Pinpoint the cell where the given text exists, returning its [X, Y] midpoint coordinate. 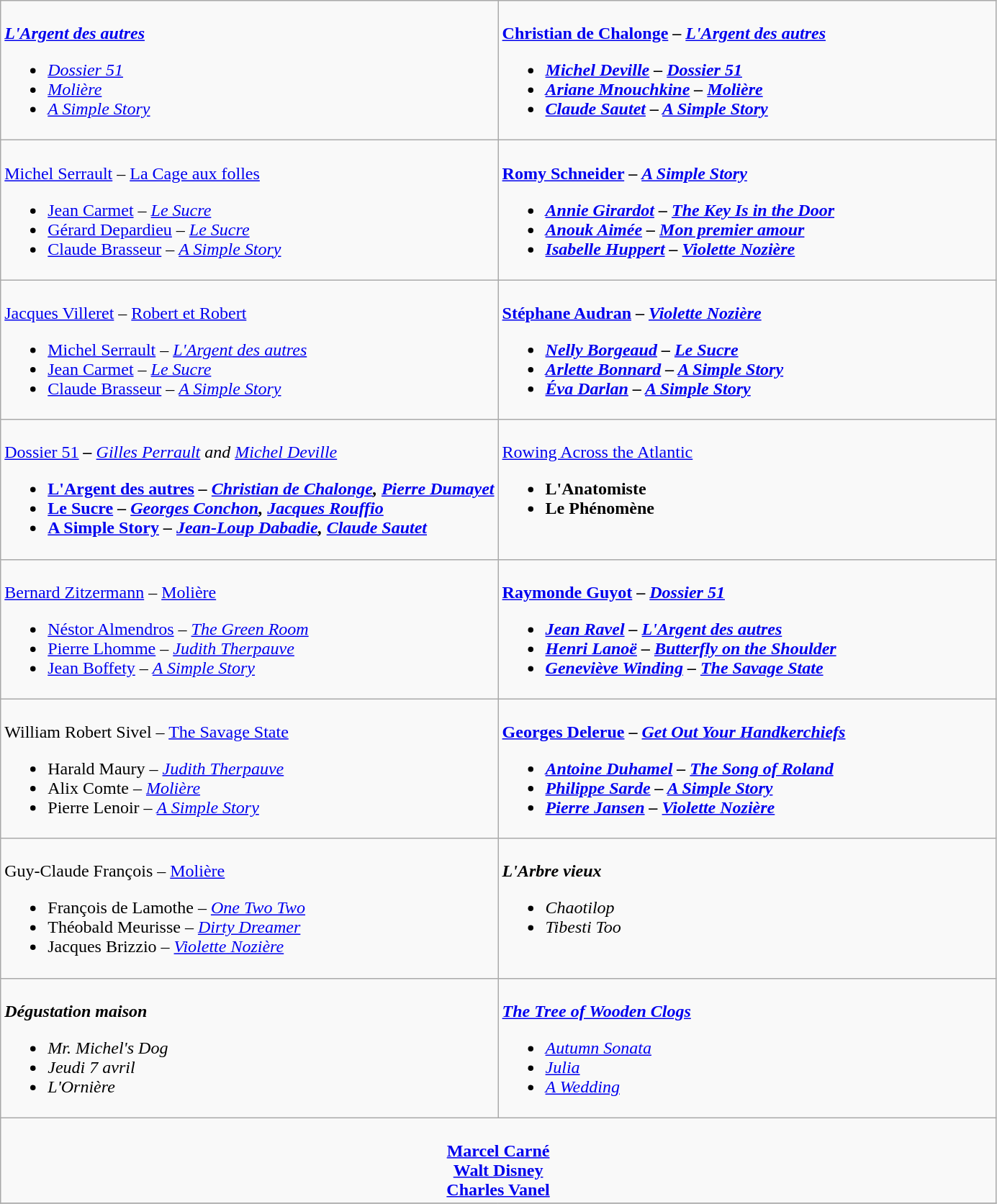
Stéphane Audran – Violette NozièreNelly Borgeaud – Le SucreArlette Bonnard – A Simple StoryÉva Darlan – A Simple Story [747, 350]
Bernard Zitzermann – MolièreNéstor Almendros – The Green RoomPierre Lhomme – Judith TherpauveJean Boffety – A Simple Story [249, 629]
Christian de Chalonge – L'Argent des autresMichel Deville – Dossier 51Ariane Mnouchkine – MolièreClaude Sautet – A Simple Story [747, 71]
Michel Serrault – La Cage aux follesJean Carmet – Le SucreGérard Depardieu – Le SucreClaude Brasseur – A Simple Story [249, 210]
The Tree of Wooden ClogsAutumn SonataJuliaA Wedding [747, 1048]
L'Argent des autresDossier 51MolièreA Simple Story [249, 71]
L'Arbre vieuxChaotilopTibesti Too [747, 908]
Marcel Carné Walt Disney Charles Vanel [498, 1160]
Romy Schneider – A Simple StoryAnnie Girardot – The Key Is in the DoorAnouk Aimée – Mon premier amourIsabelle Huppert – Violette Nozière [747, 210]
Raymonde Guyot – Dossier 51Jean Ravel – L'Argent des autresHenri Lanoë – Butterfly on the ShoulderGeneviève Winding – The Savage State [747, 629]
Guy-Claude François – MolièreFrançois de Lamothe – One Two TwoThéobald Meurisse – Dirty DreamerJacques Brizzio – Violette Nozière [249, 908]
Jacques Villeret – Robert et RobertMichel Serrault – L'Argent des autresJean Carmet – Le SucreClaude Brasseur – A Simple Story [249, 350]
William Robert Sivel – The Savage StateHarald Maury – Judith TherpauveAlix Comte – MolièrePierre Lenoir – A Simple Story [249, 769]
Dégustation maisonMr. Michel's DogJeudi 7 avrilL'Ornière [249, 1048]
Georges Delerue – Get Out Your HandkerchiefsAntoine Duhamel – The Song of RolandPhilippe Sarde – A Simple StoryPierre Jansen – Violette Nozière [747, 769]
Rowing Across the AtlanticL'AnatomisteLe Phénomène [747, 489]
